For the text-containing cell, return its midpoint in (x, y) coordinate format. 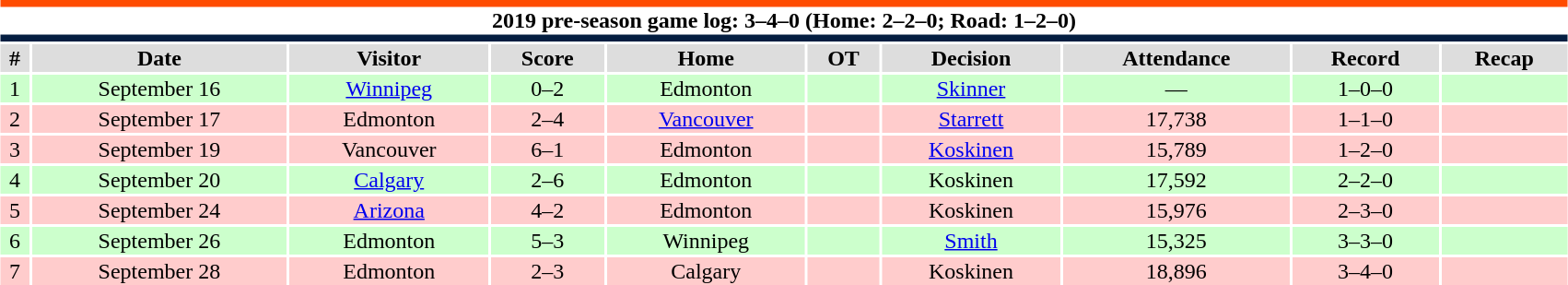
3–3–0 (1365, 241)
Smith (971, 241)
2–2–0 (1365, 180)
2–3–0 (1365, 210)
2–6 (547, 180)
Skinner (971, 89)
1–1–0 (1365, 119)
1 (15, 89)
— (1176, 89)
15,789 (1176, 149)
3 (15, 149)
Decision (971, 58)
Recap (1504, 58)
1–0–0 (1365, 89)
Arizona (389, 210)
# (15, 58)
5 (15, 210)
2–3 (547, 271)
4 (15, 180)
Starrett (971, 119)
3–4–0 (1365, 271)
September 16 (158, 89)
5–3 (547, 241)
6 (15, 241)
Home (706, 58)
Date (158, 58)
Visitor (389, 58)
7 (15, 271)
September 26 (158, 241)
1–2–0 (1365, 149)
September 19 (158, 149)
0–2 (547, 89)
17,738 (1176, 119)
4–2 (547, 210)
6–1 (547, 149)
15,976 (1176, 210)
15,325 (1176, 241)
2 (15, 119)
September 17 (158, 119)
OT (844, 58)
17,592 (1176, 180)
Record (1365, 58)
September 24 (158, 210)
September 20 (158, 180)
September 28 (158, 271)
2019 pre-season game log: 3–4–0 (Home: 2–2–0; Road: 1–2–0) (784, 20)
18,896 (1176, 271)
Attendance (1176, 58)
Score (547, 58)
2–4 (547, 119)
